Capture the cell that displays the provided text and extract its (X, Y) central coordinate. 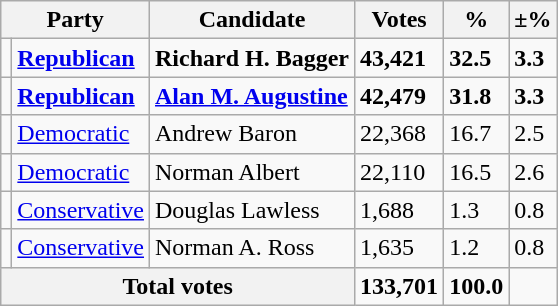
16.5 (476, 172)
Norman A. Ross (252, 248)
16.7 (476, 134)
Total votes (178, 286)
Alan M. Augustine (252, 96)
±% (533, 20)
Party (76, 20)
22,110 (400, 172)
Douglas Lawless (252, 210)
43,421 (400, 58)
133,701 (400, 286)
2.5 (533, 134)
% (476, 20)
1,688 (400, 210)
Richard H. Bagger (252, 58)
22,368 (400, 134)
Andrew Baron (252, 134)
Norman Albert (252, 172)
1,635 (400, 248)
2.6 (533, 172)
42,479 (400, 96)
Votes (400, 20)
32.5 (476, 58)
1.2 (476, 248)
31.8 (476, 96)
100.0 (476, 286)
Candidate (252, 20)
1.3 (476, 210)
